For the text-containing cell, return its midpoint in (x, y) coordinate format. 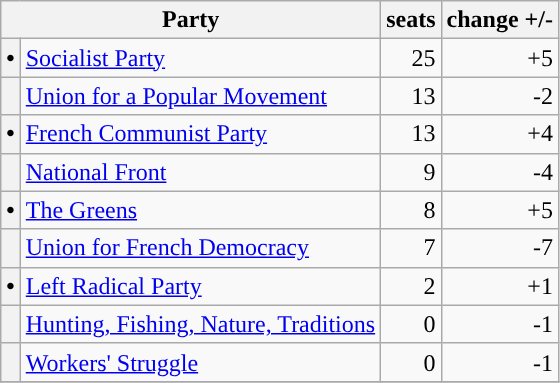
change +/- (500, 20)
National Front (200, 172)
+4 (500, 134)
French Communist Party (200, 134)
Union for French Democracy (200, 248)
+1 (500, 286)
seats (411, 20)
9 (411, 172)
Party (191, 20)
7 (411, 248)
2 (411, 286)
-2 (500, 96)
Left Radical Party (200, 286)
-7 (500, 248)
25 (411, 58)
Hunting, Fishing, Nature, Traditions (200, 324)
-4 (500, 172)
The Greens (200, 210)
Workers' Struggle (200, 362)
Socialist Party (200, 58)
8 (411, 210)
Union for a Popular Movement (200, 96)
